From the cell containing the given text, extract its center point as (x, y) coordinate. 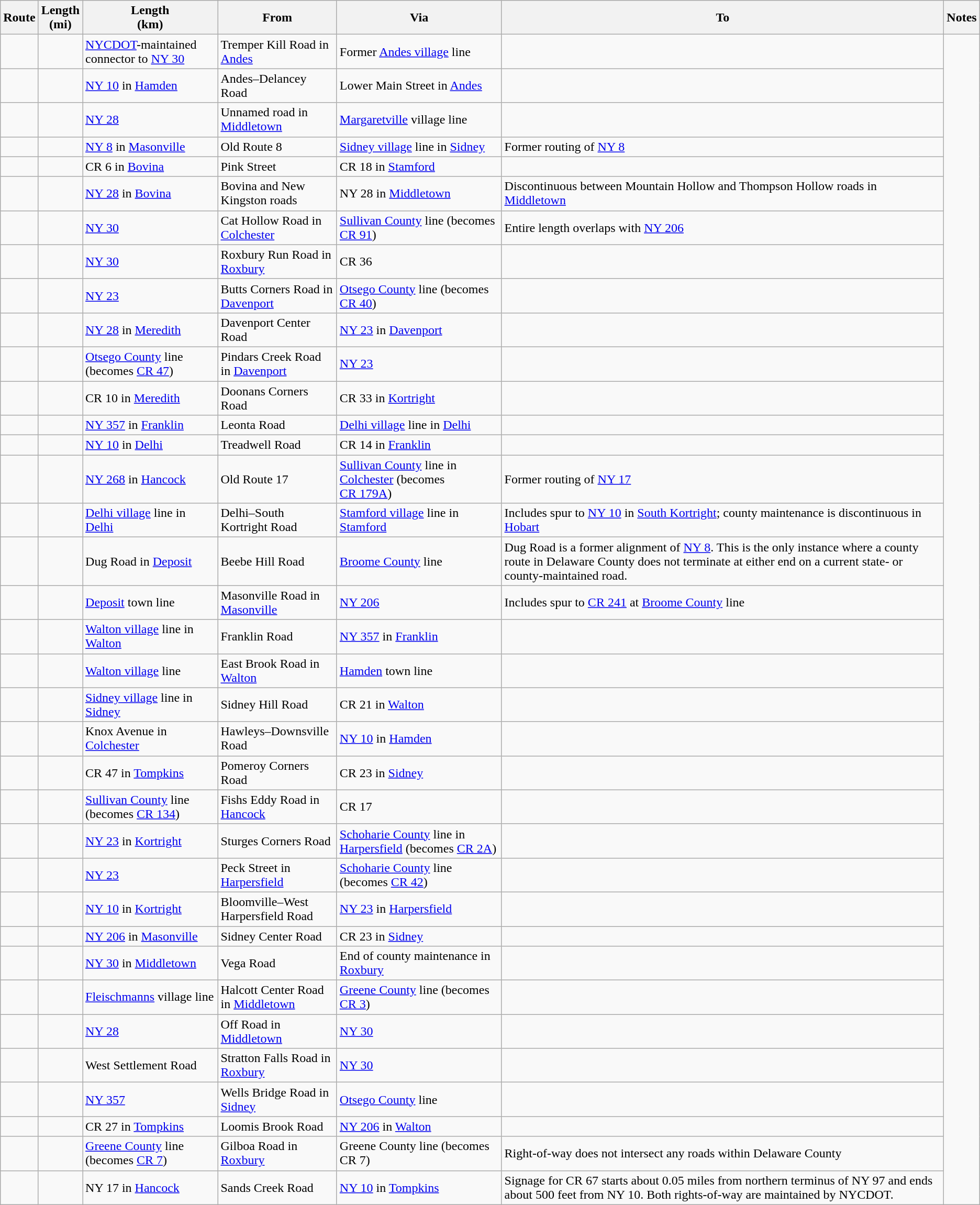
Doonans Corners Road (277, 398)
CR 14 in Franklin (419, 445)
Via (419, 18)
Includes spur to CR 241 at Broome County line (722, 602)
Otsego County line (419, 1100)
NY 8 in Masonville (150, 147)
Walton village line in Walton (150, 637)
Stamford village line in Stamford (419, 521)
Halcott Center Road in Middletown (277, 997)
Pink Street (277, 167)
Schoharie County line in Harpersfield (becomes CR 2A) (419, 841)
NY 206 (419, 602)
Notes (962, 18)
Masonville Road in Masonville (277, 602)
Fleischmanns village line (150, 997)
Beebe Hill Road (277, 561)
Former Andes village line (419, 51)
CR 27 in Tompkins (150, 1126)
NY 357 (150, 1100)
Length(km) (150, 18)
Gilboa Road in Roxbury (277, 1153)
Pindars Creek Road in Davenport (277, 363)
Bovina and New Kingston roads (277, 194)
NY 30 in Middletown (150, 964)
Roxbury Run Road in Roxbury (277, 262)
Sullivan County line in Colchester (becomes CR 179A) (419, 479)
Includes spur to NY 10 in South Kortright; county maintenance is discontinuous in Hobart (722, 521)
Tremper Kill Road in Andes (277, 51)
CR 6 in Bovina (150, 167)
Knox Avenue in Colchester (150, 738)
Fishs Eddy Road in Hancock (277, 806)
Former routing of NY 8 (722, 147)
Old Route 8 (277, 147)
Route (19, 18)
Butts Corners Road in Davenport (277, 295)
Otsego County line (becomes CR 47) (150, 363)
NY 10 in Kortright (150, 909)
CR 21 in Walton (419, 705)
End of county maintenance in Roxbury (419, 964)
NY 17 in Hancock (150, 1188)
Broome County line (419, 561)
CR 18 in Stamford (419, 167)
Otsego County line (becomes CR 40) (419, 295)
CR 36 (419, 262)
Hamden town line (419, 670)
NY 206 in Walton (419, 1126)
Vega Road (277, 964)
Leonta Road (277, 425)
Franklin Road (277, 637)
Pomeroy Corners Road (277, 773)
Lower Main Street in Andes (419, 86)
Andes–Delancey Road (277, 86)
Right-of-way does not intersect any roads within Delaware County (722, 1153)
Sullivan County line (becomes CR 134) (150, 806)
Entire length overlaps with NY 206 (722, 227)
Margaretville village line (419, 119)
CR 17 (419, 806)
Schoharie County line (becomes CR 42) (419, 875)
NY 23 in Harpersfield (419, 909)
Walton village line (150, 670)
Treadwell Road (277, 445)
Former routing of NY 17 (722, 479)
Deposit town line (150, 602)
CR 33 in Kortright (419, 398)
Discontinuous between Mountain Hollow and Thompson Hollow roads in Middletown (722, 194)
West Settlement Road (150, 1065)
Delhi–South Kortright Road (277, 521)
NY 28 in Bovina (150, 194)
Cat Hollow Road in Colchester (277, 227)
Stratton Falls Road in Roxbury (277, 1065)
NY 28 in Meredith (150, 330)
Greene County line (becomes CR 3) (419, 997)
Unnamed road in Middletown (277, 119)
To (722, 18)
Peck Street in Harpersfield (277, 875)
From (277, 18)
NY 10 in Delhi (150, 445)
Sidney Hill Road (277, 705)
NY 268 in Hancock (150, 479)
CR 10 in Meredith (150, 398)
East Brook Road in Walton (277, 670)
CR 47 in Tompkins (150, 773)
Sullivan County line (becomes CR 91) (419, 227)
Loomis Brook Road (277, 1126)
Dug Road in Deposit (150, 561)
Sidney Center Road (277, 936)
NYCDOT-maintained connector to NY 30 (150, 51)
Wells Bridge Road in Sidney (277, 1100)
NY 206 in Masonville (150, 936)
NY 28 in Middletown (419, 194)
Length(mi) (60, 18)
Bloomville–West Harpersfield Road (277, 909)
Sturges Corners Road (277, 841)
Sands Creek Road (277, 1188)
NY 10 in Tompkins (419, 1188)
Davenport Center Road (277, 330)
Off Road in Middletown (277, 1032)
Old Route 17 (277, 479)
NY 23 in Davenport (419, 330)
Hawleys–Downsville Road (277, 738)
NY 23 in Kortright (150, 841)
